For the text-containing cell, return its midpoint in [X, Y] coordinate format. 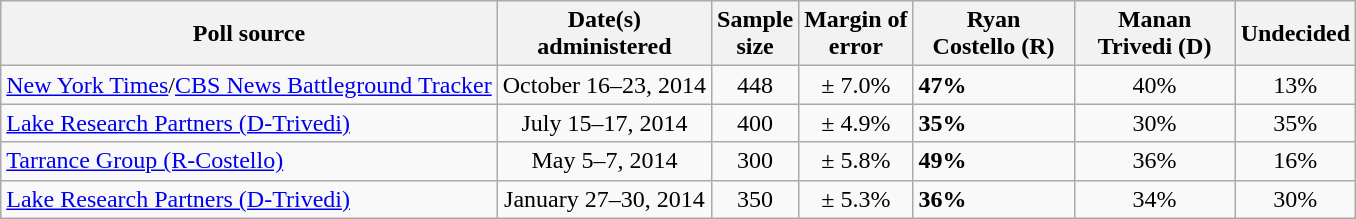
Samplesize [756, 34]
448 [756, 85]
± 7.0% [856, 85]
October 16–23, 2014 [604, 85]
16% [1295, 161]
350 [756, 199]
34% [1154, 199]
Margin oferror [856, 34]
Undecided [1295, 34]
May 5–7, 2014 [604, 161]
40% [1154, 85]
New York Times/CBS News Battleground Tracker [249, 85]
RyanCostello (R) [994, 34]
± 4.9% [856, 123]
Date(s)administered [604, 34]
400 [756, 123]
± 5.3% [856, 199]
± 5.8% [856, 161]
January 27–30, 2014 [604, 199]
49% [994, 161]
Poll source [249, 34]
300 [756, 161]
47% [994, 85]
Tarrance Group (R-Costello) [249, 161]
13% [1295, 85]
July 15–17, 2014 [604, 123]
MananTrivedi (D) [1154, 34]
